From the cell containing the given text, extract its center point as [x, y] coordinate. 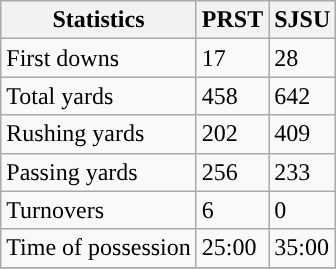
233 [302, 172]
458 [232, 96]
642 [302, 96]
Statistics [99, 20]
202 [232, 134]
17 [232, 58]
256 [232, 172]
409 [302, 134]
SJSU [302, 20]
Time of possession [99, 248]
PRST [232, 20]
Rushing yards [99, 134]
28 [302, 58]
25:00 [232, 248]
6 [232, 210]
Total yards [99, 96]
0 [302, 210]
35:00 [302, 248]
First downs [99, 58]
Passing yards [99, 172]
Turnovers [99, 210]
